Return (x, y) of the center of cell containing provided text 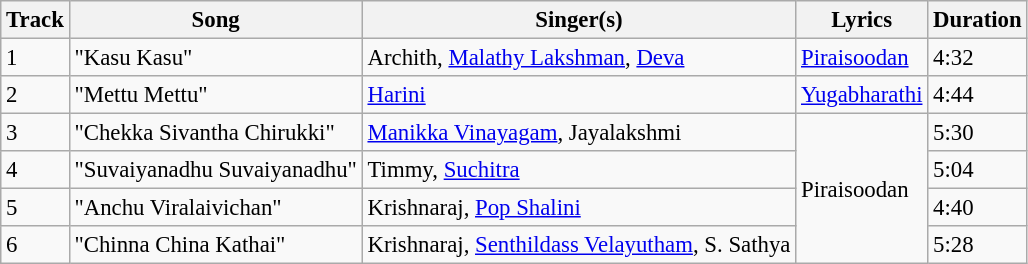
6 (35, 245)
1 (35, 58)
"Chinna China Kathai" (216, 245)
5:04 (978, 170)
4:40 (978, 208)
4 (35, 170)
5:30 (978, 133)
2 (35, 95)
Timmy, Suchitra (579, 170)
Duration (978, 20)
"Chekka Sivantha Chirukki" (216, 133)
Manikka Vinayagam, Jayalakshmi (579, 133)
Yugabharathi (862, 95)
Song (216, 20)
"Suvaiyanadhu Suvaiyanadhu" (216, 170)
Archith, Malathy Lakshman, Deva (579, 58)
"Anchu Viralaivichan" (216, 208)
3 (35, 133)
Harini (579, 95)
4:32 (978, 58)
"Kasu Kasu" (216, 58)
4:44 (978, 95)
Singer(s) (579, 20)
5:28 (978, 245)
"Mettu Mettu" (216, 95)
Krishnaraj, Senthildass Velayutham, S. Sathya (579, 245)
Krishnaraj, Pop Shalini (579, 208)
5 (35, 208)
Track (35, 20)
Lyrics (862, 20)
